Capture the cell that displays the provided text and extract its (X, Y) central coordinate. 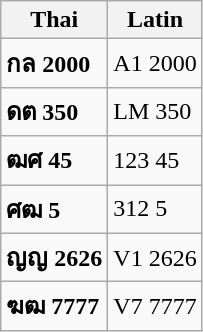
312 5 (155, 208)
A1 2000 (155, 64)
ญญ 2626 (54, 258)
Latin (155, 20)
กล 2000 (54, 64)
V1 2626 (155, 258)
ดต 350 (54, 112)
Thai (54, 20)
ศฒ 5 (54, 208)
123 45 (155, 160)
ฆฒ 7777 (54, 306)
ฒศ 45 (54, 160)
V7 7777 (155, 306)
LM 350 (155, 112)
